Search for the cell housing the specified text and yield its [X, Y] center coordinate. 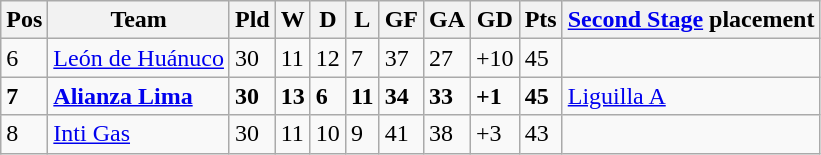
33 [446, 96]
Alianza Lima [139, 96]
8 [24, 134]
34 [401, 96]
27 [446, 58]
+3 [496, 134]
L [362, 20]
10 [328, 134]
41 [401, 134]
Pld [252, 20]
GF [401, 20]
13 [292, 96]
37 [401, 58]
9 [362, 134]
+10 [496, 58]
12 [328, 58]
Pos [24, 20]
38 [446, 134]
Team [139, 20]
W [292, 20]
GD [496, 20]
GA [446, 20]
León de Huánuco [139, 58]
D [328, 20]
Second Stage placement [691, 20]
+1 [496, 96]
Pts [540, 20]
Liguilla A [691, 96]
43 [540, 134]
Inti Gas [139, 134]
